Find where the given text appears and provide that cell's center as [X, Y] coordinate. 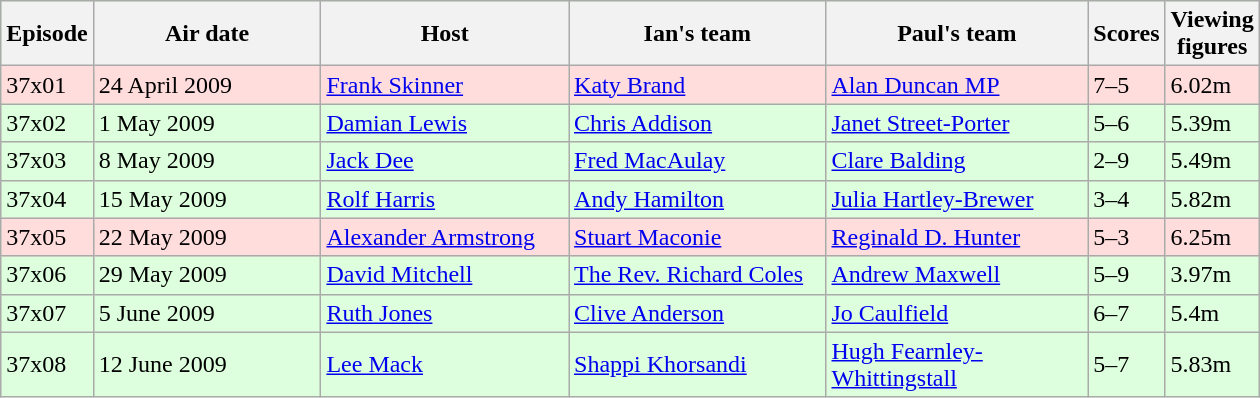
Shappi Khorsandi [698, 364]
Reginald D. Hunter [957, 237]
Paul's team [957, 34]
5–7 [1126, 364]
5.82m [1212, 199]
37x08 [47, 364]
5.4m [1212, 313]
The Rev. Richard Coles [698, 275]
Andrew Maxwell [957, 275]
Hugh Fearnley-Whittingstall [957, 364]
Frank Skinner [445, 85]
5–9 [1126, 275]
5–3 [1126, 237]
Ruth Jones [445, 313]
Alan Duncan MP [957, 85]
6.25m [1212, 237]
8 May 2009 [207, 161]
Damian Lewis [445, 123]
37x07 [47, 313]
5 June 2009 [207, 313]
29 May 2009 [207, 275]
Viewing figures [1212, 34]
Jo Caulfield [957, 313]
Chris Addison [698, 123]
Andy Hamilton [698, 199]
6.02m [1212, 85]
Episode [47, 34]
Air date [207, 34]
Lee Mack [445, 364]
37x04 [47, 199]
5.49m [1212, 161]
37x03 [47, 161]
Clare Balding [957, 161]
22 May 2009 [207, 237]
Alexander Armstrong [445, 237]
Scores [1126, 34]
Jack Dee [445, 161]
24 April 2009 [207, 85]
Host [445, 34]
12 June 2009 [207, 364]
7–5 [1126, 85]
5.39m [1212, 123]
3.97m [1212, 275]
2–9 [1126, 161]
6–7 [1126, 313]
37x05 [47, 237]
1 May 2009 [207, 123]
3–4 [1126, 199]
15 May 2009 [207, 199]
5.83m [1212, 364]
Ian's team [698, 34]
37x02 [47, 123]
37x06 [47, 275]
Clive Anderson [698, 313]
David Mitchell [445, 275]
5–6 [1126, 123]
37x01 [47, 85]
Julia Hartley-Brewer [957, 199]
Katy Brand [698, 85]
Stuart Maconie [698, 237]
Rolf Harris [445, 199]
Janet Street-Porter [957, 123]
Fred MacAulay [698, 161]
